Return (x, y) of the center of cell containing provided text 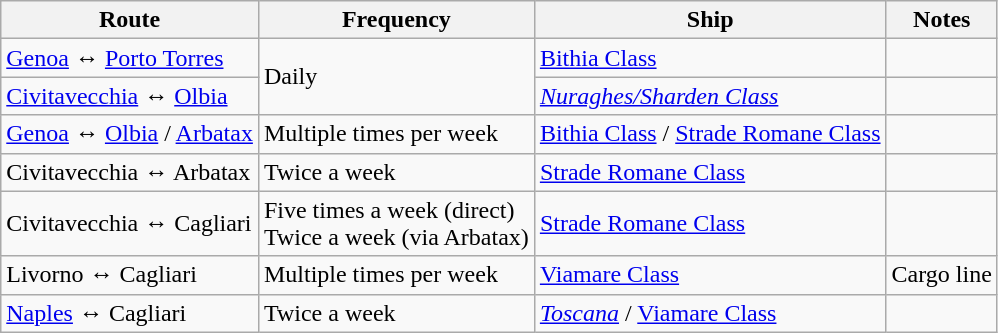
Viamare Class (710, 275)
Cargo line (942, 275)
Ship (710, 20)
Livorno ↔ Cagliari (130, 275)
Bithia Class / Strade Romane Class (710, 134)
Civitavecchia ↔ Olbia (130, 96)
Frequency (396, 20)
Naples ↔ Cagliari (130, 313)
Five times a week (direct)Twice a week (via Arbatax) (396, 224)
Genoa ↔ Porto Torres (130, 58)
Civitavecchia ↔ Cagliari (130, 224)
Toscana / Viamare Class (710, 313)
Bithia Class (710, 58)
Civitavecchia ↔ Arbatax (130, 172)
Daily (396, 77)
Notes (942, 20)
Route (130, 20)
Genoa ↔ Olbia / Arbatax (130, 134)
Nuraghes/Sharden Class (710, 96)
